Detect which cell encompasses the target text, then output its [X, Y] center coordinate. 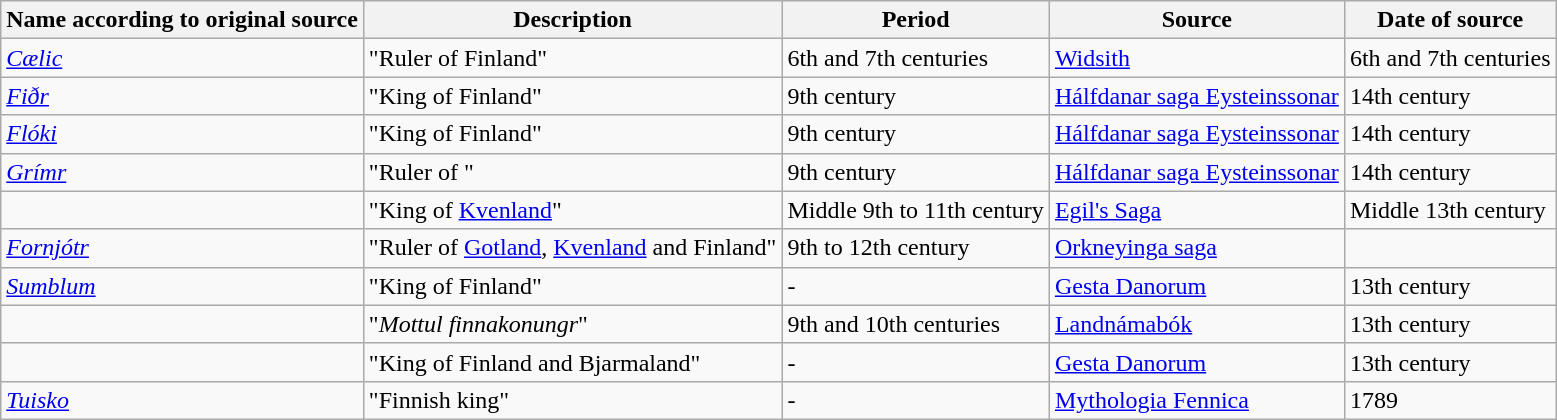
Period [916, 20]
"King of Finland and Bjarmaland" [572, 362]
"Ruler of Finland" [572, 58]
Tuisko [182, 400]
Widsith [1196, 58]
Flóki [182, 134]
Source [1196, 20]
"Ruler of " [572, 172]
"Mottul finnakonungr" [572, 324]
Date of source [1450, 20]
Description [572, 20]
"Finnish king" [572, 400]
Middle 13th century [1450, 210]
Grímr [182, 172]
Landnámabók [1196, 324]
9th and 10th centuries [916, 324]
1789 [1450, 400]
Fornjótr [182, 248]
Fiðr [182, 96]
Orkneyinga saga [1196, 248]
"Ruler of Gotland, Kvenland and Finland" [572, 248]
Mythologia Fennica [1196, 400]
Middle 9th to 11th century [916, 210]
"King of Kvenland" [572, 210]
Cælic [182, 58]
Sumblum [182, 286]
Name according to original source [182, 20]
9th to 12th century [916, 248]
Egil's Saga [1196, 210]
